From the cell containing the given text, extract its center point as (X, Y) coordinate. 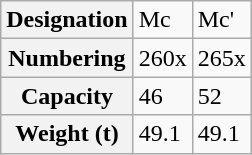
Designation (67, 20)
Numbering (67, 58)
Capacity (67, 96)
265x (222, 58)
Mc' (222, 20)
46 (162, 96)
52 (222, 96)
Mc (162, 20)
Weight (t) (67, 134)
260x (162, 58)
